Capture the cell that displays the provided text and extract its [x, y] central coordinate. 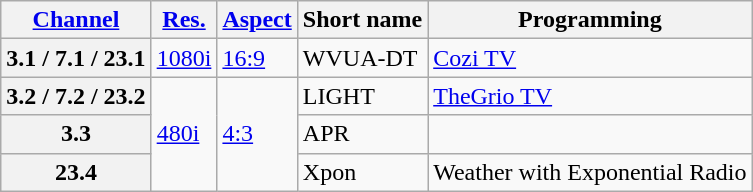
23.4 [76, 172]
LIGHT [362, 96]
3.3 [76, 134]
WVUA-DT [362, 58]
4:3 [257, 134]
Weather with Exponential Radio [590, 172]
Aspect [257, 20]
TheGrio TV [590, 96]
Short name [362, 20]
Res. [184, 20]
3.2 / 7.2 / 23.2 [76, 96]
480i [184, 134]
Channel [76, 20]
16:9 [257, 58]
APR [362, 134]
Xpon [362, 172]
Programming [590, 20]
3.1 / 7.1 / 23.1 [76, 58]
1080i [184, 58]
Cozi TV [590, 58]
